From the cell containing the given text, extract its center point as (x, y) coordinate. 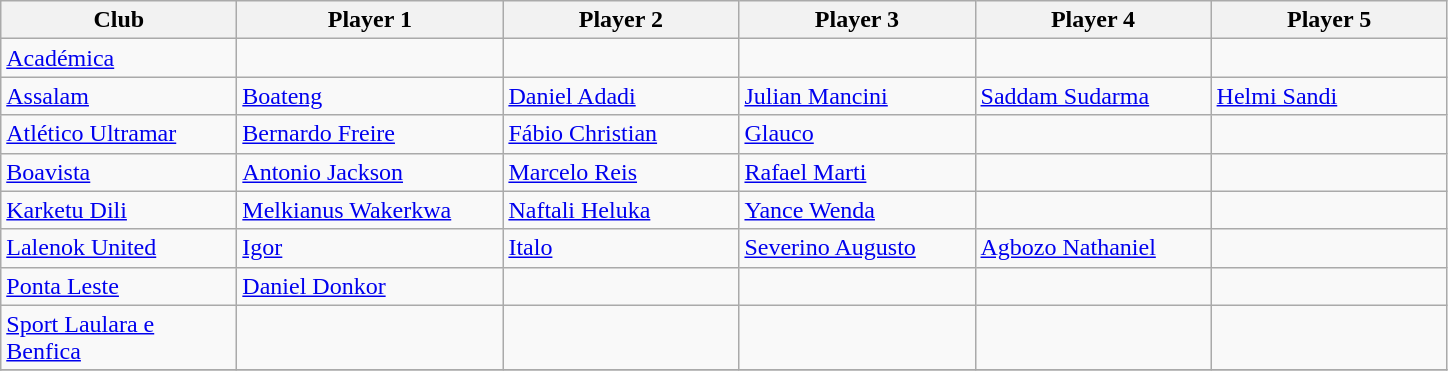
Assalam (119, 96)
Académica (119, 58)
Igor (370, 248)
Agbozo Nathaniel (1093, 248)
Helmi Sandi (1329, 96)
Daniel Adadi (621, 96)
Player 1 (370, 20)
Club (119, 20)
Ponta Leste (119, 286)
Julian Mancini (857, 96)
Player 3 (857, 20)
Saddam Sudarma (1093, 96)
Player 2 (621, 20)
Atlético Ultramar (119, 134)
Lalenok United (119, 248)
Severino Augusto (857, 248)
Marcelo Reis (621, 172)
Daniel Donkor (370, 286)
Boavista (119, 172)
Player 5 (1329, 20)
Bernardo Freire (370, 134)
Yance Wenda (857, 210)
Glauco (857, 134)
Naftali Heluka (621, 210)
Sport Laulara e Benfica (119, 338)
Antonio Jackson (370, 172)
Karketu Dili (119, 210)
Player 4 (1093, 20)
Rafael Marti (857, 172)
Fábio Christian (621, 134)
Boateng (370, 96)
Melkianus Wakerkwa (370, 210)
Italo (621, 248)
